Find where the given text appears and provide that cell's center as (x, y) coordinate. 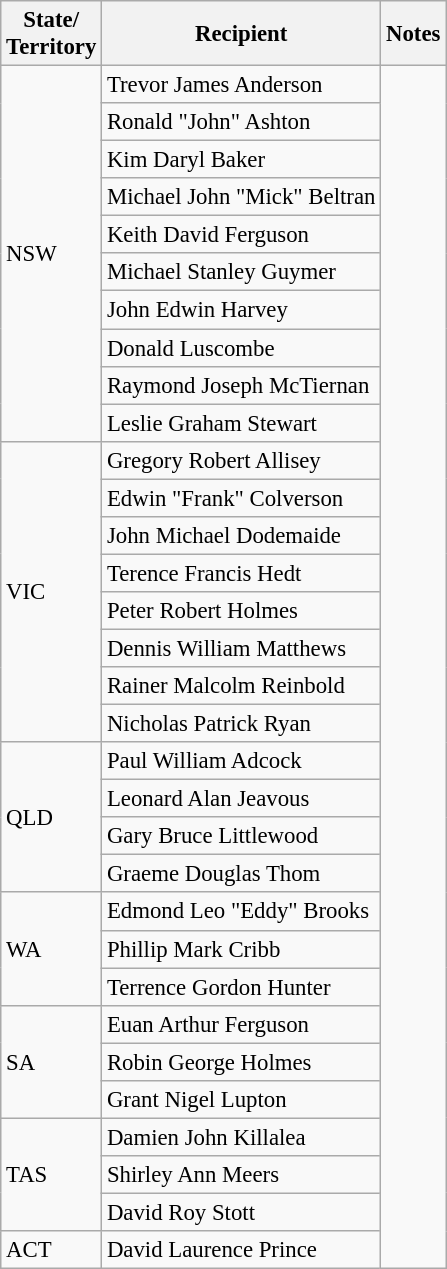
Edwin "Frank" Colverson (242, 498)
David Laurence Prince (242, 1250)
Nicholas Patrick Ryan (242, 724)
Terence Francis Hedt (242, 573)
Trevor James Anderson (242, 85)
ACT (52, 1250)
Kim Daryl Baker (242, 160)
TAS (52, 1174)
Edmond Leo "Eddy" Brooks (242, 912)
WA (52, 950)
Gregory Robert Allisey (242, 460)
Dennis William Matthews (242, 648)
Notes (414, 34)
NSW (52, 254)
Keith David Ferguson (242, 235)
Donald Luscombe (242, 348)
Peter Robert Holmes (242, 611)
Michael John "Mick" Beltran (242, 197)
Terrence Gordon Hunter (242, 987)
Gary Bruce Littlewood (242, 836)
John Edwin Harvey (242, 310)
Leslie Graham Stewart (242, 423)
QLD (52, 817)
Rainer Malcolm Reinbold (242, 686)
Ronald "John" Ashton (242, 122)
VIC (52, 592)
David Roy Stott (242, 1212)
SA (52, 1062)
Euan Arthur Ferguson (242, 1024)
Recipient (242, 34)
Robin George Holmes (242, 1062)
Shirley Ann Meers (242, 1175)
Michael Stanley Guymer (242, 273)
Graeme Douglas Thom (242, 874)
John Michael Dodemaide (242, 536)
Leonard Alan Jeavous (242, 799)
Grant Nigel Lupton (242, 1100)
State/Territory (52, 34)
Phillip Mark Cribb (242, 949)
Damien John Killalea (242, 1137)
Raymond Joseph McTiernan (242, 385)
Paul William Adcock (242, 761)
